From the cell containing the given text, extract its center point as (X, Y) coordinate. 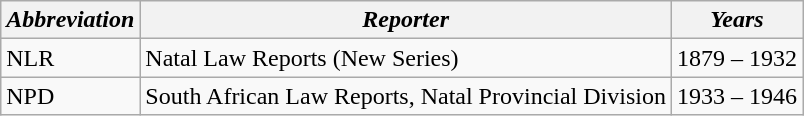
Natal Law Reports (New Series) (406, 58)
Abbreviation (70, 20)
NLR (70, 58)
1879 – 1932 (736, 58)
NPD (70, 96)
Years (736, 20)
Reporter (406, 20)
South African Law Reports, Natal Provincial Division (406, 96)
1933 – 1946 (736, 96)
